Search for the cell housing the specified text and yield its [X, Y] center coordinate. 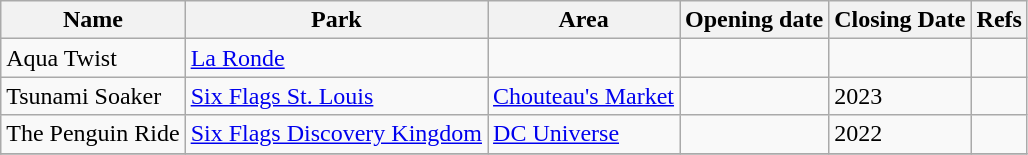
Chouteau's Market [584, 96]
Six Flags St. Louis [336, 96]
Name [93, 20]
Refs [999, 20]
2023 [900, 96]
2022 [900, 134]
DC Universe [584, 134]
Opening date [754, 20]
Closing Date [900, 20]
The Penguin Ride [93, 134]
Aqua Twist [93, 58]
Tsunami Soaker [93, 96]
Area [584, 20]
La Ronde [336, 58]
Park [336, 20]
Six Flags Discovery Kingdom [336, 134]
